For the text-containing cell, return its midpoint in (x, y) coordinate format. 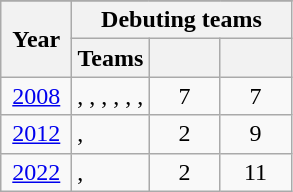
2012 (36, 134)
Year (36, 39)
2008 (36, 96)
2022 (36, 172)
, , , , , , (110, 96)
Teams (110, 58)
Debuting teams (182, 20)
11 (256, 172)
9 (256, 134)
